Detect which cell encompasses the target text, then output its [X, Y] center coordinate. 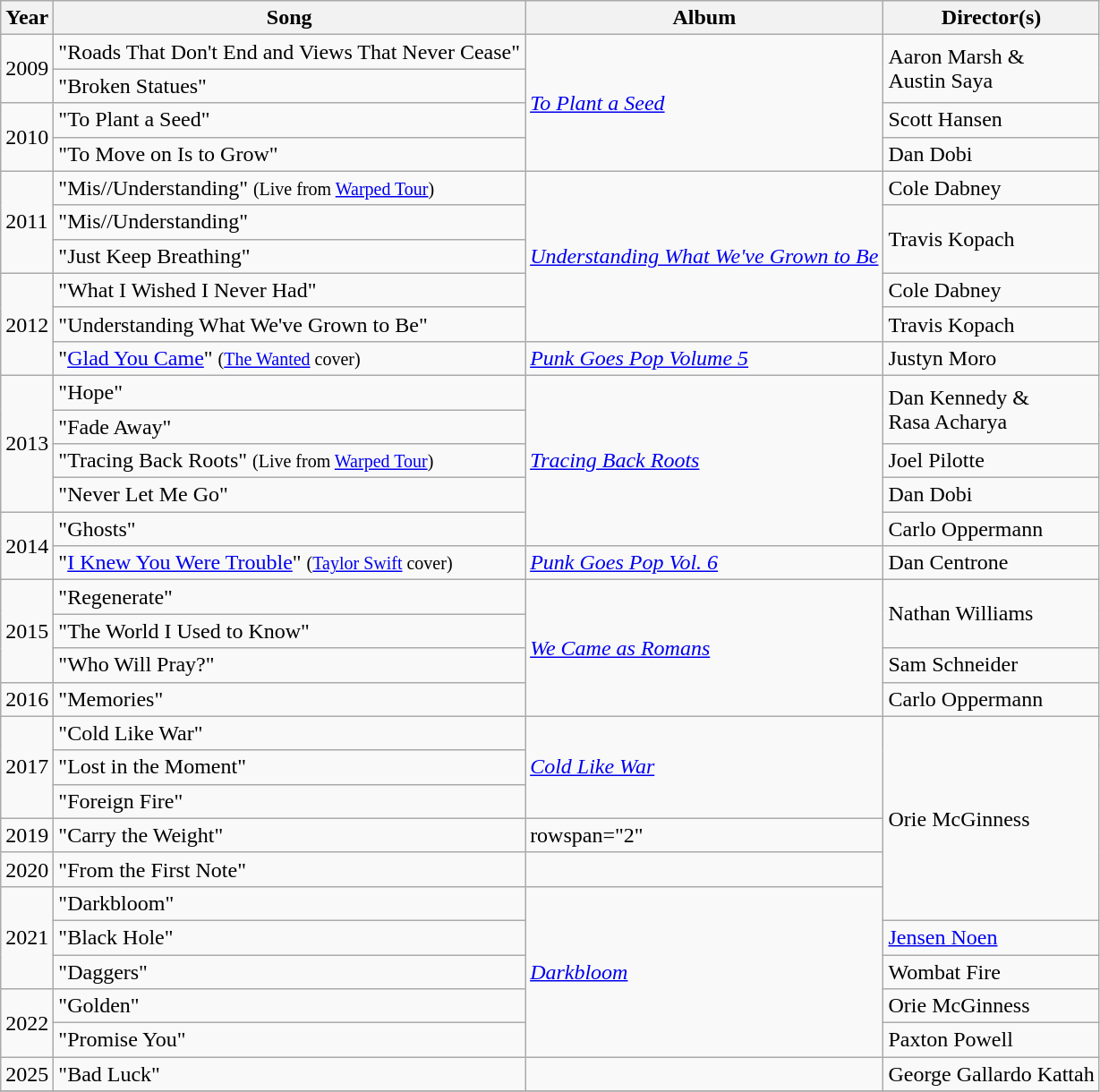
"Carry the Weight" [290, 835]
2020 [27, 869]
Album [704, 18]
"Broken Statues" [290, 86]
"Darkbloom" [290, 903]
Punk Goes Pop Volume 5 [704, 358]
Wombat Fire [992, 971]
Dan Centrone [992, 563]
"Bad Luck" [290, 1074]
"Understanding What We've Grown to Be" [290, 324]
Tracing Back Roots [704, 460]
2011 [27, 222]
Darkbloom [704, 971]
2019 [27, 835]
"Mis//Understanding" [290, 222]
2015 [27, 631]
2012 [27, 324]
Dan Kennedy &Rasa Acharya [992, 409]
2013 [27, 443]
Paxton Powell [992, 1040]
2025 [27, 1074]
2017 [27, 767]
"Black Hole" [290, 937]
Joel Pilotte [992, 461]
"Regenerate" [290, 597]
"Foreign Fire" [290, 801]
Year [27, 18]
"Memories" [290, 699]
2009 [27, 69]
"Hope" [290, 392]
"I Knew You Were Trouble" (Taylor Swift cover) [290, 563]
Understanding What We've Grown to Be [704, 256]
Scott Hansen [992, 120]
"Tracing Back Roots" (Live from Warped Tour) [290, 461]
2022 [27, 1023]
2010 [27, 137]
Sam Schneider [992, 665]
"Cold Like War" [290, 733]
2014 [27, 546]
"Mis//Understanding" (Live from Warped Tour) [290, 188]
We Came as Romans [704, 648]
Nathan Williams [992, 614]
"Golden" [290, 1006]
To Plant a Seed [704, 103]
rowspan="2" [704, 835]
"Who Will Pray?" [290, 665]
"Ghosts" [290, 529]
Cold Like War [704, 767]
Song [290, 18]
"Never Let Me Go" [290, 495]
"From the First Note" [290, 869]
"What I Wished I Never Had" [290, 290]
"The World I Used to Know" [290, 631]
"Fade Away" [290, 427]
"Just Keep Breathing" [290, 256]
Jensen Noen [992, 937]
"Roads That Don't End and Views That Never Cease" [290, 52]
2016 [27, 699]
"To Move on Is to Grow" [290, 154]
"Promise You" [290, 1040]
"Daggers" [290, 971]
"Lost in the Moment" [290, 767]
Justyn Moro [992, 358]
Punk Goes Pop Vol. 6 [704, 563]
Director(s) [992, 18]
"To Plant a Seed" [290, 120]
Aaron Marsh &Austin Saya [992, 69]
2021 [27, 937]
George Gallardo Kattah [992, 1074]
"Glad You Came" (The Wanted cover) [290, 358]
